For the text-containing cell, return its midpoint in [x, y] coordinate format. 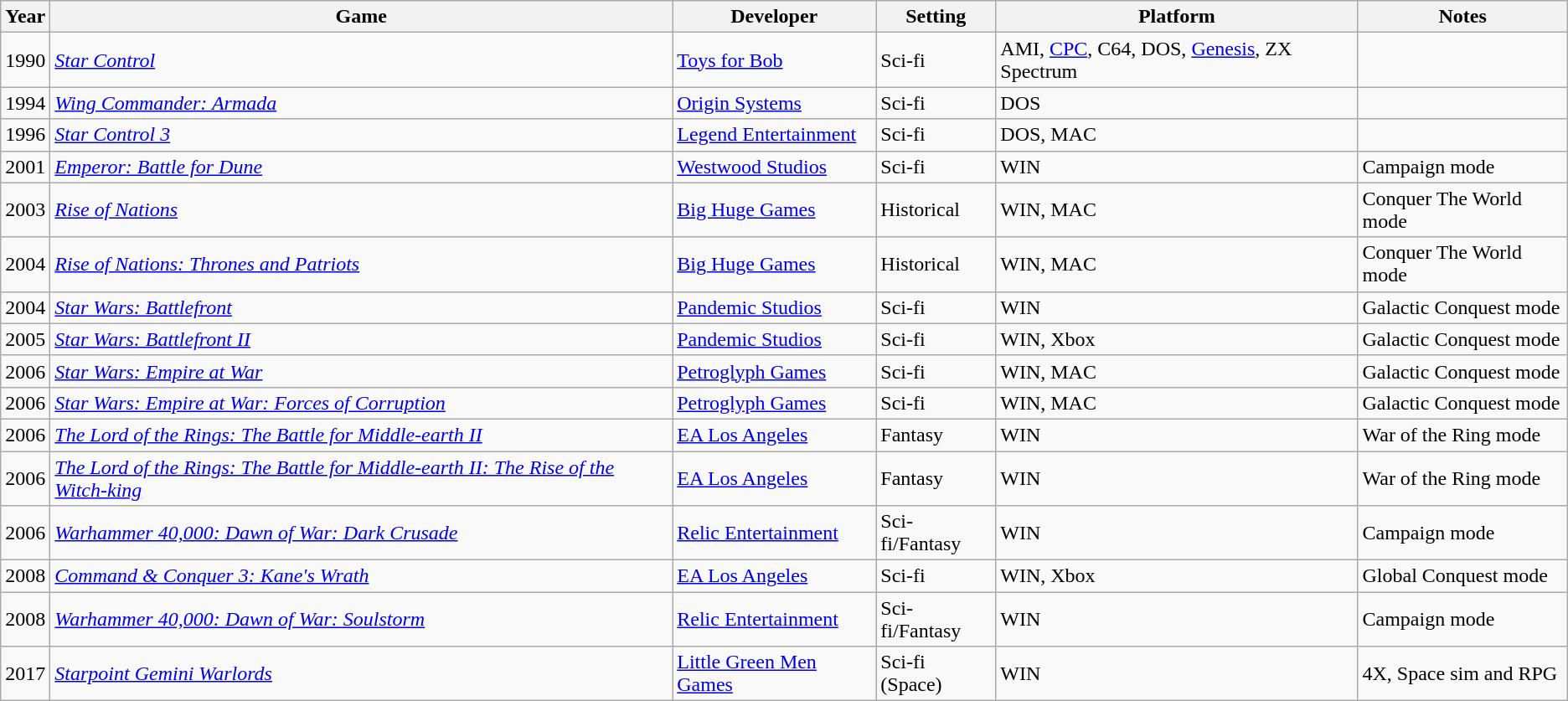
Emperor: Battle for Dune [362, 167]
2017 [25, 673]
Notes [1462, 17]
Setting [936, 17]
Game [362, 17]
Little Green Men Games [774, 673]
Origin Systems [774, 103]
Rise of Nations [362, 209]
2003 [25, 209]
Star Control [362, 60]
Star Wars: Empire at War: Forces of Corruption [362, 403]
Star Wars: Empire at War [362, 371]
1996 [25, 135]
Star Control 3 [362, 135]
Star Wars: Battlefront II [362, 339]
Platform [1177, 17]
Star Wars: Battlefront [362, 307]
Westwood Studios [774, 167]
DOS [1177, 103]
Toys for Bob [774, 60]
The Lord of the Rings: The Battle for Middle-earth II [362, 435]
AMI, CPC, C64, DOS, Genesis, ZX Spectrum [1177, 60]
Warhammer 40,000: Dawn of War: Soulstorm [362, 620]
Warhammer 40,000: Dawn of War: Dark Crusade [362, 533]
DOS, MAC [1177, 135]
1994 [25, 103]
The Lord of the Rings: The Battle for Middle-earth II: The Rise of the Witch-king [362, 477]
Rise of Nations: Thrones and Patriots [362, 265]
2005 [25, 339]
1990 [25, 60]
Sci-fi (Space) [936, 673]
Wing Commander: Armada [362, 103]
Command & Conquer 3: Kane's Wrath [362, 576]
2001 [25, 167]
4X, Space sim and RPG [1462, 673]
Global Conquest mode [1462, 576]
Starpoint Gemini Warlords [362, 673]
Legend Entertainment [774, 135]
Developer [774, 17]
Year [25, 17]
